Extract the [X, Y] coordinate from the center of the cell holding the provided text.  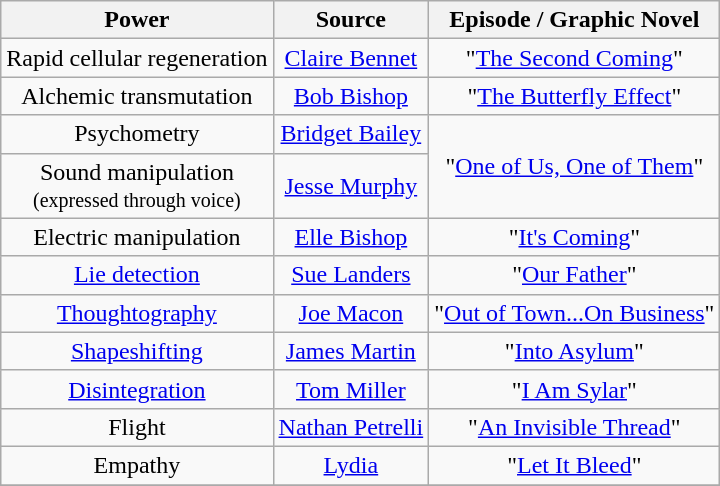
"Into Asylum" [574, 351]
Bob Bishop [351, 96]
Disintegration [137, 389]
Rapid cellular regeneration [137, 58]
James Martin [351, 351]
Thoughtography [137, 313]
Sue Landers [351, 275]
Power [137, 20]
Lie detection [137, 275]
Elle Bishop [351, 237]
Electric manipulation [137, 237]
"The Butterfly Effect" [574, 96]
"It's Coming" [574, 237]
"Out of Town...On Business" [574, 313]
"One of Us, One of Them" [574, 166]
Bridget Bailey [351, 134]
Source [351, 20]
"Let It Bleed" [574, 465]
Lydia [351, 465]
Claire Bennet [351, 58]
Empathy [137, 465]
Flight [137, 427]
"The Second Coming" [574, 58]
Jesse Murphy [351, 186]
Nathan Petrelli [351, 427]
"I Am Sylar" [574, 389]
Alchemic transmutation [137, 96]
Joe Macon [351, 313]
Psychometry [137, 134]
"Our Father" [574, 275]
Shapeshifting [137, 351]
Sound manipulation(expressed through voice) [137, 186]
"An Invisible Thread" [574, 427]
Tom Miller [351, 389]
Episode / Graphic Novel [574, 20]
